Scan for the cell matching the given text and deliver its [x, y] coordinate at center. 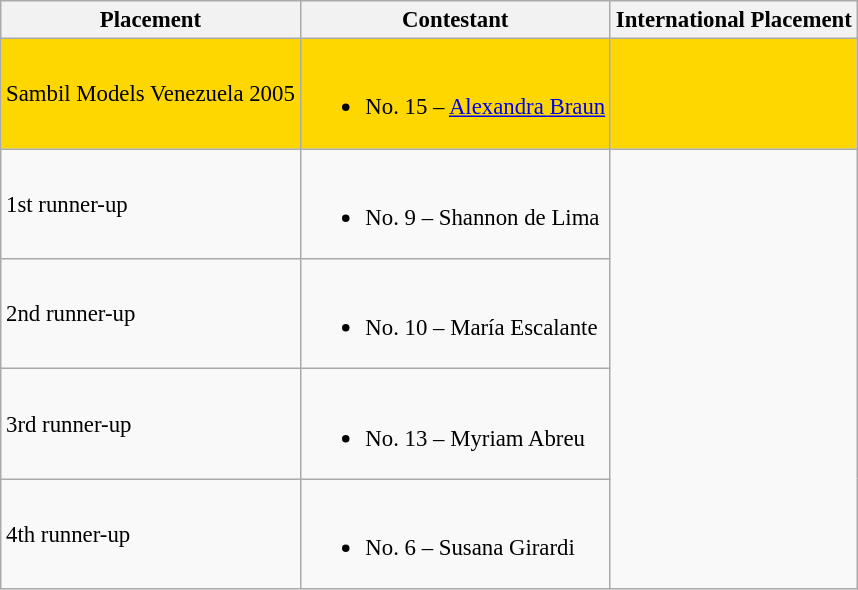
No. 13 – Myriam Abreu [455, 424]
No. 10 – María Escalante [455, 314]
2nd runner-up [150, 314]
4th runner-up [150, 534]
3rd runner-up [150, 424]
No. 15 – Alexandra Braun [455, 94]
International Placement [734, 20]
Placement [150, 20]
1st runner-up [150, 204]
Sambil Models Venezuela 2005 [150, 94]
No. 9 – Shannon de Lima [455, 204]
No. 6 – Susana Girardi [455, 534]
Contestant [455, 20]
